Pinpoint the cell where the given text exists, returning its (X, Y) midpoint coordinate. 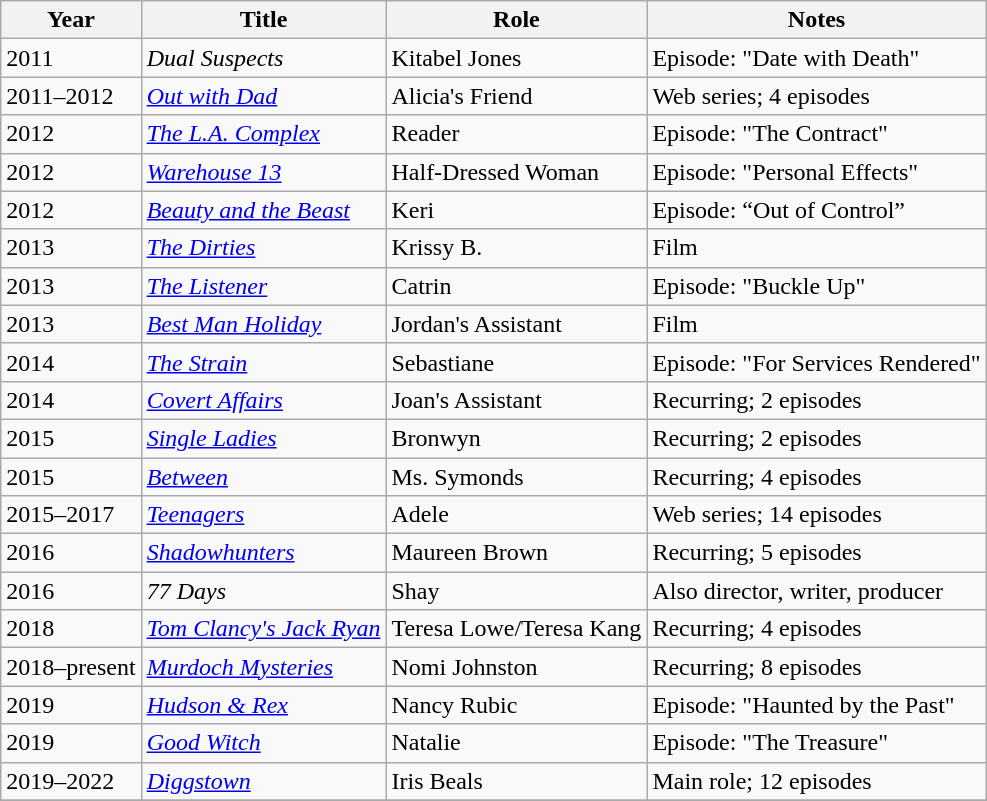
2015–2017 (71, 515)
Keri (516, 210)
Web series; 4 episodes (816, 96)
Teresa Lowe/Teresa Kang (516, 629)
Murdoch Mysteries (264, 667)
Shadowhunters (264, 553)
The L.A. Complex (264, 134)
Also director, writer, producer (816, 591)
Recurring; 5 episodes (816, 553)
Krissy B. (516, 248)
Maureen Brown (516, 553)
Tom Clancy's Jack Ryan (264, 629)
Bronwyn (516, 438)
Episode: "Buckle Up" (816, 286)
Episode: "Personal Effects" (816, 172)
Sebastiane (516, 362)
Reader (516, 134)
Diggstown (264, 781)
Nancy Rubic (516, 705)
The Dirties (264, 248)
Episode: "For Services Rendered" (816, 362)
Iris Beals (516, 781)
Episode: "Date with Death" (816, 58)
The Listener (264, 286)
Natalie (516, 743)
2011–2012 (71, 96)
Episode: "Haunted by the Past" (816, 705)
Title (264, 20)
Ms. Symonds (516, 477)
Nomi Johnston (516, 667)
Alicia's Friend (516, 96)
Between (264, 477)
2018–present (71, 667)
Best Man Holiday (264, 324)
Year (71, 20)
77 Days (264, 591)
Main role; 12 episodes (816, 781)
Catrin (516, 286)
Notes (816, 20)
Beauty and the Beast (264, 210)
Hudson & Rex (264, 705)
Recurring; 8 episodes (816, 667)
2018 (71, 629)
Warehouse 13 (264, 172)
Episode: "The Treasure" (816, 743)
Covert Affairs (264, 400)
Good Witch (264, 743)
Out with Dad (264, 96)
Jordan's Assistant (516, 324)
2011 (71, 58)
Kitabel Jones (516, 58)
Episode: “Out of Control” (816, 210)
Dual Suspects (264, 58)
Shay (516, 591)
The Strain (264, 362)
Web series; 14 episodes (816, 515)
Half-Dressed Woman (516, 172)
2019–2022 (71, 781)
Episode: "The Contract" (816, 134)
Adele (516, 515)
Teenagers (264, 515)
Joan's Assistant (516, 400)
Role (516, 20)
Single Ladies (264, 438)
